Search for the cell housing the specified text and yield its (x, y) center coordinate. 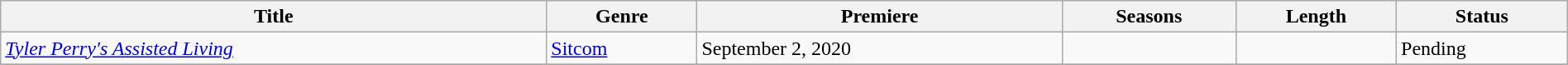
Sitcom (622, 48)
Seasons (1149, 17)
Tyler Perry's Assisted Living (274, 48)
Status (1482, 17)
Pending (1482, 48)
Title (274, 17)
Length (1316, 17)
September 2, 2020 (880, 48)
Genre (622, 17)
Premiere (880, 17)
